Locate the cell with the specified text and output its (x, y) center coordinate. 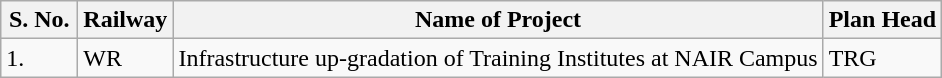
1. (40, 58)
Infrastructure up-gradation of Training Institutes at NAIR Campus (498, 58)
Name of Project (498, 20)
TRG (882, 58)
S. No. (40, 20)
Railway (126, 20)
Plan Head (882, 20)
WR (126, 58)
